Detect which cell encompasses the target text, then output its (X, Y) center coordinate. 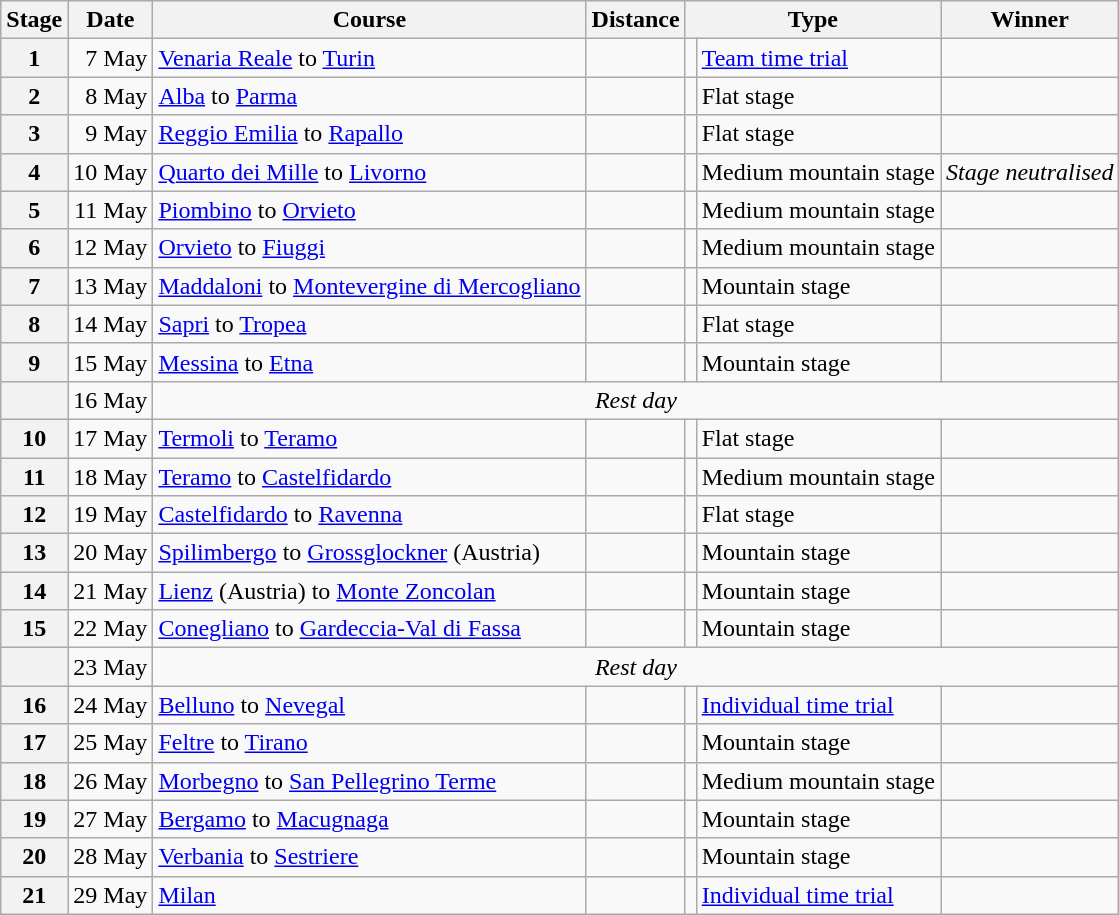
21 May (110, 591)
13 May (110, 286)
14 (34, 591)
27 May (110, 819)
Venaria Reale to Turin (370, 58)
Belluno to Nevegal (370, 705)
18 (34, 781)
Reggio Emilia to Rapallo (370, 134)
8 (34, 324)
18 May (110, 477)
Teramo to Castelfidardo (370, 477)
2 (34, 96)
20 May (110, 553)
17 (34, 743)
5 (34, 210)
13 (34, 553)
Type (812, 20)
15 May (110, 362)
15 (34, 629)
19 (34, 819)
Morbegno to San Pellegrino Terme (370, 781)
19 May (110, 515)
16 (34, 705)
14 May (110, 324)
Stage neutralised (1030, 172)
Quarto dei Mille to Livorno (370, 172)
Conegliano to Gardeccia-Val di Fassa (370, 629)
Messina to Etna (370, 362)
10 May (110, 172)
Sapri to Tropea (370, 324)
16 May (110, 400)
Alba to Parma (370, 96)
Winner (1030, 20)
23 May (110, 667)
12 May (110, 248)
Date (110, 20)
7 (34, 286)
Bergamo to Macugnaga (370, 819)
Spilimbergo to Grossglockner (Austria) (370, 553)
Feltre to Tirano (370, 743)
Verbania to Sestriere (370, 857)
28 May (110, 857)
29 May (110, 895)
11 (34, 477)
Termoli to Teramo (370, 438)
4 (34, 172)
Course (370, 20)
9 May (110, 134)
Orvieto to Fiuggi (370, 248)
Maddaloni to Montevergine di Mercogliano (370, 286)
12 (34, 515)
21 (34, 895)
1 (34, 58)
17 May (110, 438)
11 May (110, 210)
24 May (110, 705)
7 May (110, 58)
26 May (110, 781)
Team time trial (818, 58)
Stage (34, 20)
Milan (370, 895)
Lienz (Austria) to Monte Zoncolan (370, 591)
22 May (110, 629)
10 (34, 438)
6 (34, 248)
9 (34, 362)
Distance (636, 20)
Castelfidardo to Ravenna (370, 515)
8 May (110, 96)
Piombino to Orvieto (370, 210)
20 (34, 857)
3 (34, 134)
25 May (110, 743)
